Provide the (x, y) coordinate of the cell's center where the given text is located.  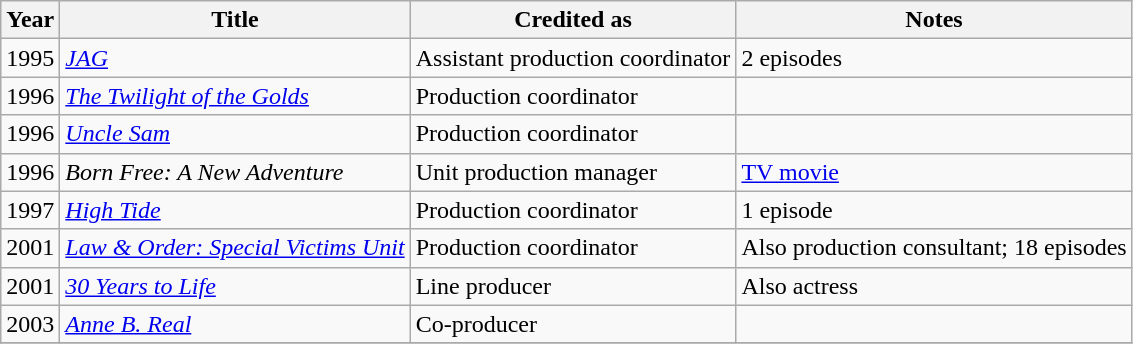
Born Free: A New Adventure (235, 172)
30 Years to Life (235, 286)
Year (30, 20)
Uncle Sam (235, 134)
Also actress (934, 286)
2 episodes (934, 58)
High Tide (235, 210)
The Twilight of the Golds (235, 96)
Assistant production coordinator (573, 58)
Also production consultant; 18 episodes (934, 248)
Title (235, 20)
Notes (934, 20)
Law & Order: Special Victims Unit (235, 248)
JAG (235, 58)
Co-producer (573, 324)
1 episode (934, 210)
Unit production manager (573, 172)
2003 (30, 324)
TV movie (934, 172)
Line producer (573, 286)
1997 (30, 210)
Anne B. Real (235, 324)
Credited as (573, 20)
1995 (30, 58)
